Identify which cell holds the provided text, then report its [X, Y] central coordinate. 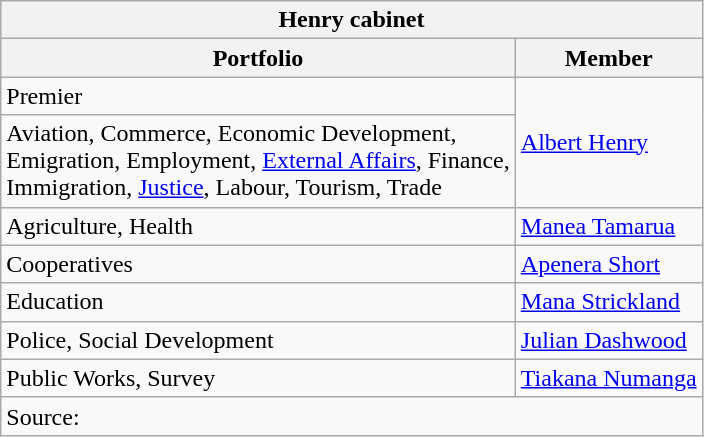
Albert Henry [608, 142]
Agriculture, Health [258, 226]
Manea Tamarua [608, 226]
Source: [352, 416]
Education [258, 302]
Police, Social Development [258, 340]
Portfolio [258, 58]
Apenera Short [608, 264]
Tiakana Numanga [608, 378]
Julian Dashwood [608, 340]
Premier [258, 96]
Cooperatives [258, 264]
Public Works, Survey [258, 378]
Member [608, 58]
Mana Strickland [608, 302]
Henry cabinet [352, 20]
Aviation, Commerce, Economic Development,Emigration, Employment, External Affairs, Finance,Immigration, Justice, Labour, Tourism, Trade [258, 161]
